Identify which cell holds the provided text, then report its (X, Y) central coordinate. 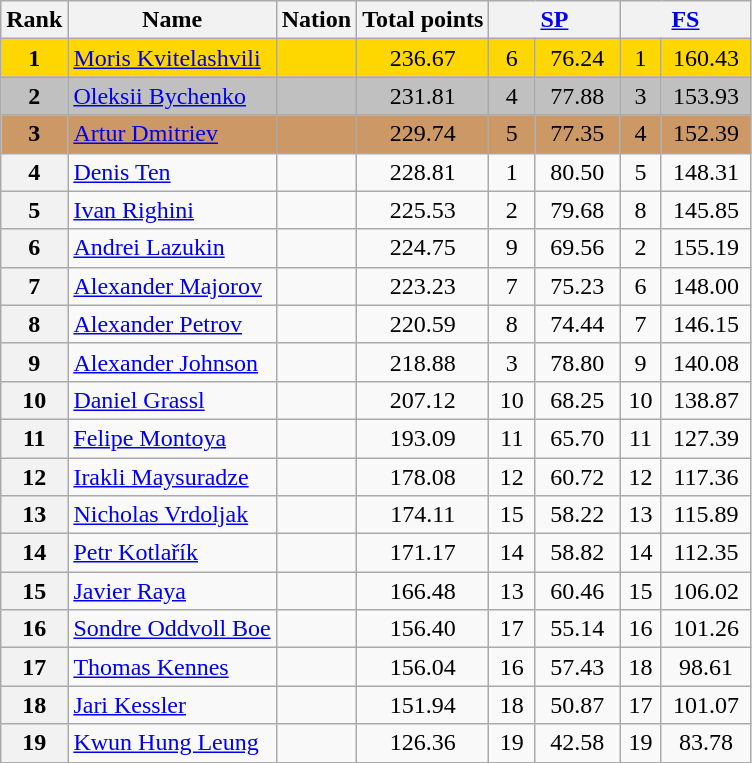
146.15 (706, 324)
178.08 (423, 477)
FS (686, 20)
Alexander Majorov (172, 286)
223.23 (423, 286)
225.53 (423, 210)
Ivan Righini (172, 210)
42.58 (578, 743)
Kwun Hung Leung (172, 743)
80.50 (578, 172)
236.67 (423, 58)
Sondre Oddvoll Boe (172, 629)
76.24 (578, 58)
98.61 (706, 667)
138.87 (706, 400)
50.87 (578, 705)
Oleksii Bychenko (172, 96)
155.19 (706, 248)
156.40 (423, 629)
207.12 (423, 400)
140.08 (706, 362)
SP (554, 20)
Jari Kessler (172, 705)
152.39 (706, 134)
228.81 (423, 172)
229.74 (423, 134)
127.39 (706, 438)
106.02 (706, 591)
58.22 (578, 515)
74.44 (578, 324)
69.56 (578, 248)
Alexander Petrov (172, 324)
Felipe Montoya (172, 438)
79.68 (578, 210)
77.88 (578, 96)
153.93 (706, 96)
Total points (423, 20)
60.72 (578, 477)
Irakli Maysuradze (172, 477)
65.70 (578, 438)
68.25 (578, 400)
Moris Kvitelashvili (172, 58)
Nicholas Vrdoljak (172, 515)
220.59 (423, 324)
166.48 (423, 591)
112.35 (706, 553)
Name (172, 20)
83.78 (706, 743)
75.23 (578, 286)
115.89 (706, 515)
231.81 (423, 96)
171.17 (423, 553)
Rank (34, 20)
160.43 (706, 58)
77.35 (578, 134)
Andrei Lazukin (172, 248)
55.14 (578, 629)
218.88 (423, 362)
Petr Kotlařík (172, 553)
Artur Dmitriev (172, 134)
Daniel Grassl (172, 400)
60.46 (578, 591)
101.07 (706, 705)
57.43 (578, 667)
174.11 (423, 515)
148.31 (706, 172)
126.36 (423, 743)
Thomas Kennes (172, 667)
151.94 (423, 705)
Denis Ten (172, 172)
224.75 (423, 248)
117.36 (706, 477)
Nation (316, 20)
148.00 (706, 286)
Javier Raya (172, 591)
156.04 (423, 667)
Alexander Johnson (172, 362)
193.09 (423, 438)
78.80 (578, 362)
58.82 (578, 553)
145.85 (706, 210)
101.26 (706, 629)
